Search for the cell housing the specified text and yield its (X, Y) center coordinate. 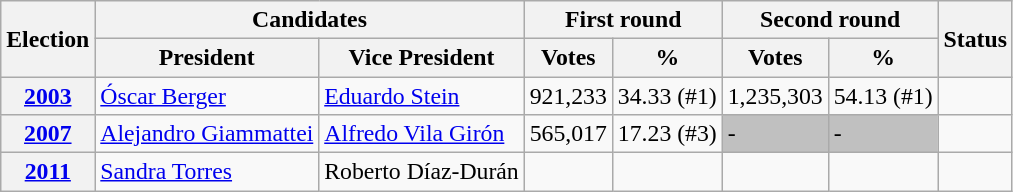
Alejandro Giammattei (207, 133)
Candidates (310, 20)
President (207, 58)
Status (975, 39)
Roberto Díaz-Durán (422, 171)
Second round (830, 20)
Vice President (422, 58)
2011 (48, 171)
2003 (48, 96)
921,233 (568, 96)
1,235,303 (775, 96)
17.23 (#3) (667, 133)
34.33 (#1) (667, 96)
Election (48, 39)
Alfredo Vila Girón (422, 133)
Eduardo Stein (422, 96)
2007 (48, 133)
First round (623, 20)
Óscar Berger (207, 96)
54.13 (#1) (883, 96)
565,017 (568, 133)
Sandra Torres (207, 171)
